Capture the cell that displays the provided text and extract its [x, y] central coordinate. 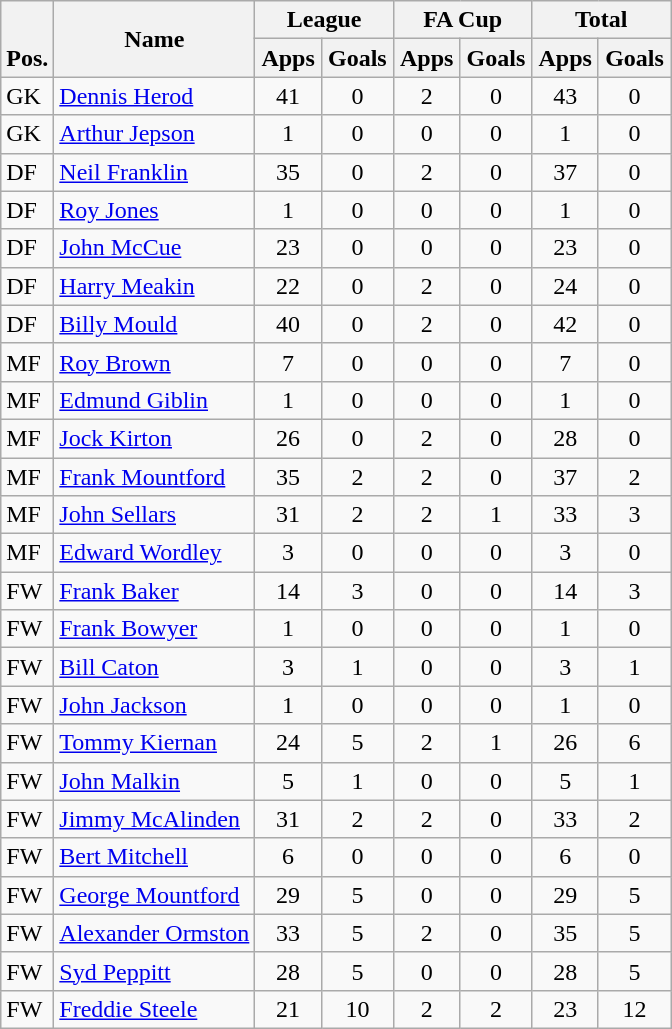
Billy Mould [154, 324]
John Sellars [154, 515]
41 [288, 96]
Jimmy McAlinden [154, 819]
John McCue [154, 248]
John Jackson [154, 705]
John Malkin [154, 781]
40 [288, 324]
FA Cup [462, 20]
Bill Caton [154, 667]
Frank Bowyer [154, 629]
Freddie Steele [154, 1009]
League [324, 20]
10 [357, 1009]
Frank Baker [154, 591]
Name [154, 39]
Syd Peppitt [154, 971]
Frank Mountford [154, 477]
Roy Brown [154, 362]
Tommy Kiernan [154, 743]
42 [566, 324]
Bert Mitchell [154, 857]
Jock Kirton [154, 438]
21 [288, 1009]
Arthur Jepson [154, 134]
Neil Franklin [154, 172]
Pos. [28, 39]
Alexander Ormston [154, 933]
12 [634, 1009]
22 [288, 286]
43 [566, 96]
Edward Wordley [154, 553]
Dennis Herod [154, 96]
Total [602, 20]
Edmund Giblin [154, 400]
George Mountford [154, 895]
Harry Meakin [154, 286]
Roy Jones [154, 210]
